Scan for the cell matching the given text and deliver its [x, y] coordinate at center. 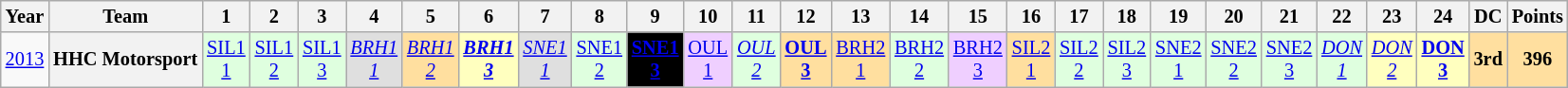
SNE21 [1178, 60]
SNE23 [1289, 60]
22 [1341, 16]
20 [1233, 16]
SIL21 [1031, 60]
15 [978, 16]
396 [1538, 60]
SIL11 [226, 60]
10 [708, 16]
6 [489, 16]
Year [25, 16]
SNE22 [1233, 60]
HHC Motorsport [125, 60]
13 [860, 16]
BRH22 [919, 60]
14 [919, 16]
3rd [1488, 60]
OUL2 [756, 60]
BRH23 [978, 60]
SNE11 [544, 60]
1 [226, 16]
BRH13 [489, 60]
OUL1 [708, 60]
12 [806, 16]
SIL23 [1127, 60]
BRH21 [860, 60]
Team [125, 16]
Points [1538, 16]
2 [274, 16]
SIL13 [322, 60]
23 [1393, 16]
DON2 [1393, 60]
18 [1127, 16]
21 [1289, 16]
9 [655, 16]
BRH12 [431, 60]
OUL3 [806, 60]
DON3 [1444, 60]
7 [544, 16]
SNE13 [655, 60]
17 [1079, 16]
BRH11 [374, 60]
SIL12 [274, 60]
SIL22 [1079, 60]
2013 [25, 60]
16 [1031, 16]
11 [756, 16]
5 [431, 16]
DC [1488, 16]
4 [374, 16]
8 [600, 16]
19 [1178, 16]
24 [1444, 16]
3 [322, 16]
DON1 [1341, 60]
SNE12 [600, 60]
